Provide the (X, Y) coordinate of the cell's center where the given text is located.  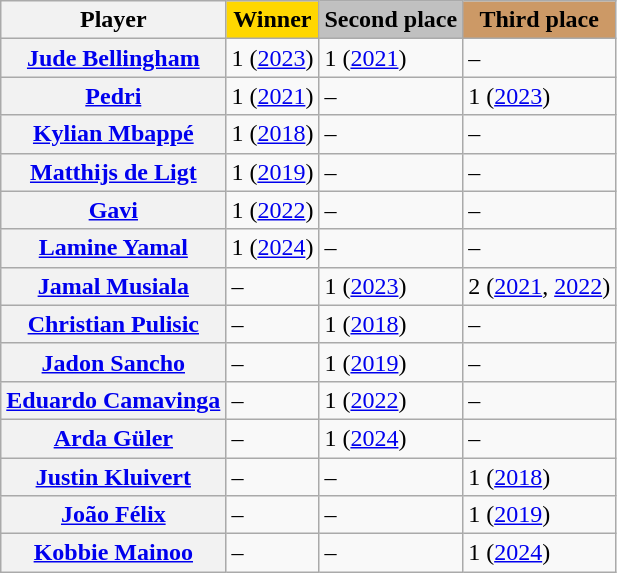
Jadon Sancho (114, 362)
Winner (272, 20)
Justin Kluivert (114, 477)
Eduardo Camavinga (114, 400)
Pedri (114, 96)
Christian Pulisic (114, 324)
2 (2021, 2022) (540, 286)
Player (114, 20)
Arda Güler (114, 438)
Kobbie Mainoo (114, 553)
Jude Bellingham (114, 58)
Third place (540, 20)
Kylian Mbappé (114, 134)
Second place (391, 20)
Lamine Yamal (114, 248)
Matthijs de Ligt (114, 172)
João Félix (114, 515)
Gavi (114, 210)
Jamal Musiala (114, 286)
